Output the (X, Y) coordinate of the center of the cell containing the given text.  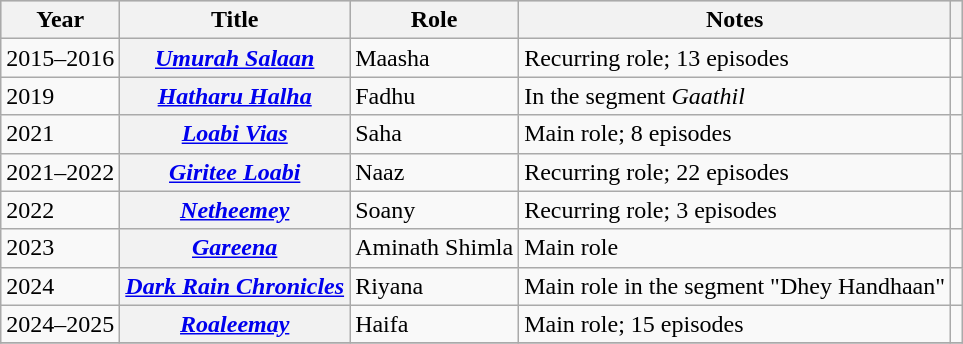
2023 (60, 248)
Recurring role; 13 episodes (735, 58)
2021 (60, 134)
Notes (735, 20)
2024–2025 (60, 324)
Main role (735, 248)
Haifa (434, 324)
Umurah Salaan (235, 58)
Saha (434, 134)
Gareena (235, 248)
Title (235, 20)
In the segment Gaathil (735, 96)
Main role; 15 episodes (735, 324)
Netheemey (235, 210)
Dark Rain Chronicles (235, 286)
Maasha (434, 58)
Hatharu Halha (235, 96)
Aminath Shimla (434, 248)
Roaleemay (235, 324)
Main role; 8 episodes (735, 134)
2019 (60, 96)
Giritee Loabi (235, 172)
Fadhu (434, 96)
2022 (60, 210)
Recurring role; 22 episodes (735, 172)
Role (434, 20)
Recurring role; 3 episodes (735, 210)
Riyana (434, 286)
Loabi Vias (235, 134)
2015–2016 (60, 58)
Soany (434, 210)
Year (60, 20)
2021–2022 (60, 172)
Main role in the segment "Dhey Handhaan" (735, 286)
Naaz (434, 172)
2024 (60, 286)
